Search for the cell housing the specified text and yield its [X, Y] center coordinate. 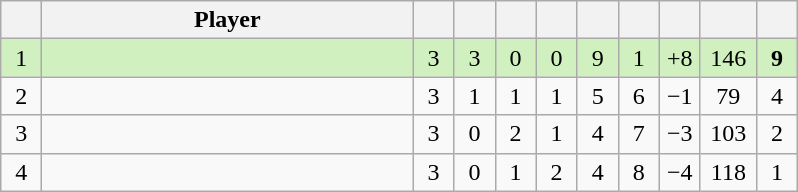
7 [638, 134]
−4 [680, 172]
79 [728, 96]
8 [638, 172]
5 [598, 96]
118 [728, 172]
146 [728, 58]
103 [728, 134]
6 [638, 96]
Player [228, 20]
+8 [680, 58]
−3 [680, 134]
−1 [680, 96]
